Extract the [X, Y] coordinate from the center of the cell holding the provided text.  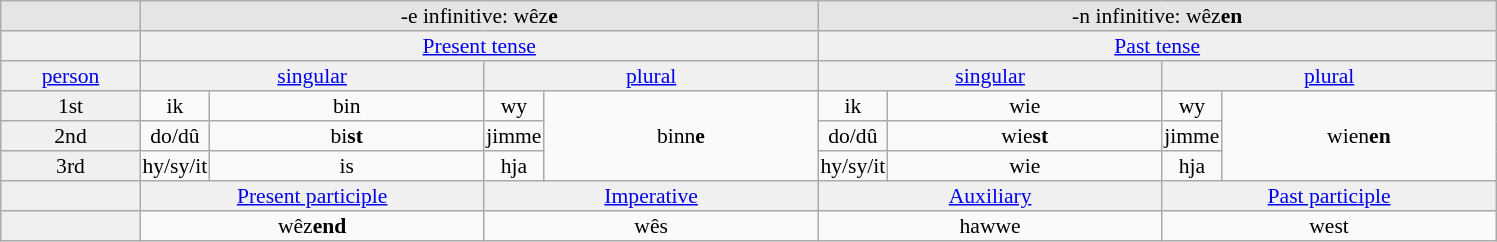
Present participle [312, 196]
3rd [71, 166]
1st [71, 106]
bin [347, 106]
-e infinitive: wêze [479, 16]
west [1329, 226]
wiest [1024, 136]
person [71, 76]
wêzend [312, 226]
Imperative [651, 196]
hawwe [990, 226]
wienen [1359, 136]
is [347, 166]
Auxiliary [990, 196]
2nd [71, 136]
Present tense [479, 46]
Past participle [1329, 196]
binne [681, 136]
Past tense [1157, 46]
wês [651, 226]
bist [347, 136]
-n infinitive: wêzen [1157, 16]
